Find where the given text appears and provide that cell's center as (x, y) coordinate. 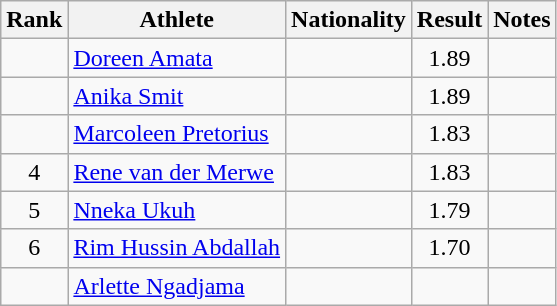
Rim Hussin Abdallah (177, 248)
1.79 (449, 210)
6 (34, 248)
Notes (522, 20)
Nneka Ukuh (177, 210)
Result (449, 20)
5 (34, 210)
Rene van der Merwe (177, 172)
4 (34, 172)
Marcoleen Pretorius (177, 134)
1.70 (449, 248)
Nationality (349, 20)
Anika Smit (177, 96)
Doreen Amata (177, 58)
Arlette Ngadjama (177, 286)
Rank (34, 20)
Athlete (177, 20)
